Find where the given text appears and provide that cell's center as (x, y) coordinate. 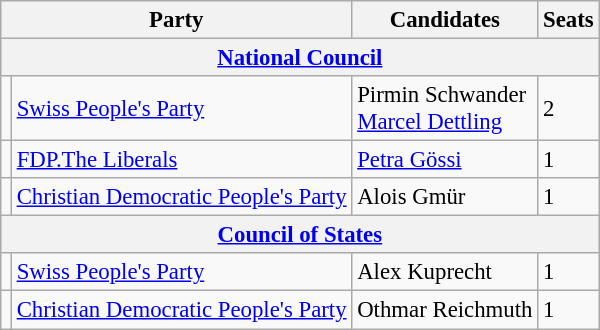
Othmar Reichmuth (445, 310)
National Council (300, 58)
Alex Kuprecht (445, 273)
Party (176, 20)
Seats (568, 20)
2 (568, 108)
Alois Gmür (445, 197)
FDP.The Liberals (182, 160)
Council of States (300, 235)
Candidates (445, 20)
Petra Gössi (445, 160)
Pirmin SchwanderMarcel Dettling (445, 108)
